Search for the cell housing the specified text and yield its (x, y) center coordinate. 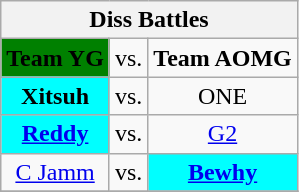
Diss Battles (150, 20)
Bewhy (223, 172)
Xitsuh (56, 96)
G2 (223, 134)
Reddy (56, 134)
ONE (223, 96)
Team YG (56, 58)
Team AOMG (223, 58)
C Jamm (56, 172)
